Return the (x, y) coordinate for the center point of the cell that contains the specified text.  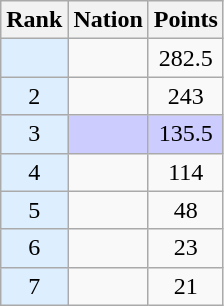
21 (186, 286)
7 (34, 286)
5 (34, 210)
3 (34, 134)
48 (186, 210)
6 (34, 248)
282.5 (186, 58)
114 (186, 172)
Points (186, 20)
Rank (34, 20)
23 (186, 248)
135.5 (186, 134)
Nation (108, 20)
2 (34, 96)
4 (34, 172)
243 (186, 96)
